Locate the cell with the specified text and output its [x, y] center coordinate. 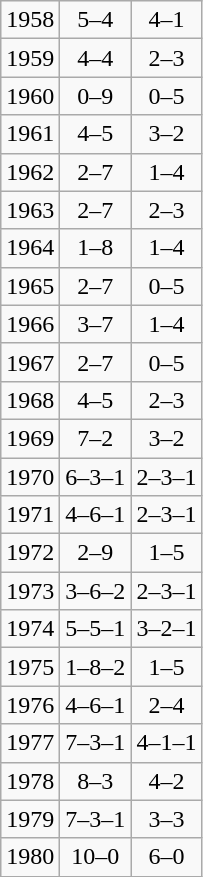
1963 [30, 210]
1979 [30, 819]
8–3 [96, 781]
5–4 [96, 20]
1974 [30, 629]
1–8 [96, 248]
1971 [30, 515]
1969 [30, 438]
7–2 [96, 438]
1–8–2 [96, 667]
1965 [30, 286]
1968 [30, 400]
4–4 [96, 58]
6–0 [166, 857]
5–5–1 [96, 629]
1973 [30, 591]
1966 [30, 324]
4–1–1 [166, 743]
0–9 [96, 96]
1960 [30, 96]
2–9 [96, 553]
1959 [30, 58]
10–0 [96, 857]
6–3–1 [96, 477]
1970 [30, 477]
1967 [30, 362]
3–7 [96, 324]
3–3 [166, 819]
1962 [30, 172]
1977 [30, 743]
1975 [30, 667]
1964 [30, 248]
4–1 [166, 20]
1958 [30, 20]
1976 [30, 705]
1972 [30, 553]
3–2–1 [166, 629]
1980 [30, 857]
3–6–2 [96, 591]
4–2 [166, 781]
1978 [30, 781]
2–4 [166, 705]
1961 [30, 134]
